Determine the [X, Y] coordinate at the center of the cell enclosing the given text.  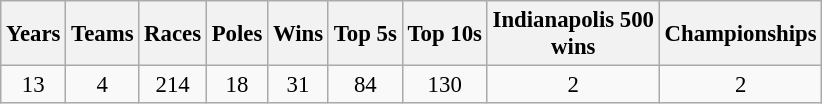
84 [365, 85]
Top 10s [444, 34]
Poles [236, 34]
214 [173, 85]
4 [102, 85]
Indianapolis 500 wins [573, 34]
Teams [102, 34]
Wins [298, 34]
Years [34, 34]
13 [34, 85]
130 [444, 85]
31 [298, 85]
18 [236, 85]
Championships [740, 34]
Top 5s [365, 34]
Races [173, 34]
